Identify which cell holds the provided text, then report its (x, y) central coordinate. 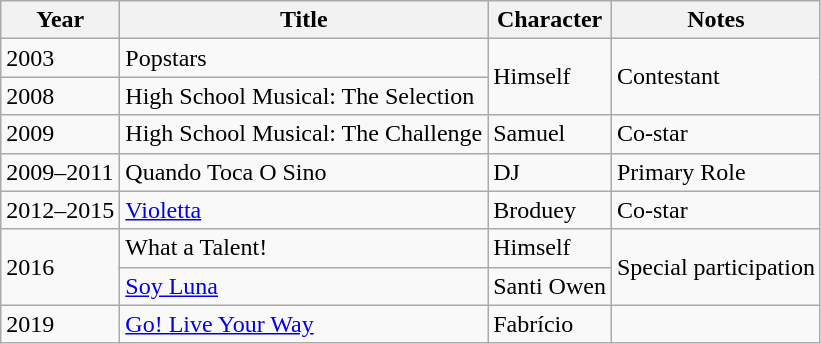
2016 (60, 267)
Special participation (716, 267)
Notes (716, 20)
Soy Luna (304, 286)
Samuel (550, 134)
Primary Role (716, 172)
DJ (550, 172)
High School Musical: The Challenge (304, 134)
2019 (60, 324)
2008 (60, 96)
Violetta (304, 210)
Title (304, 20)
What a Talent! (304, 248)
Santi Owen (550, 286)
High School Musical: The Selection (304, 96)
Quando Toca O Sino (304, 172)
2012–2015 (60, 210)
2009–2011 (60, 172)
Popstars (304, 58)
Year (60, 20)
Contestant (716, 77)
Go! Live Your Way (304, 324)
2003 (60, 58)
Fabrício (550, 324)
2009 (60, 134)
Broduey (550, 210)
Character (550, 20)
